Search for the cell housing the specified text and yield its [X, Y] center coordinate. 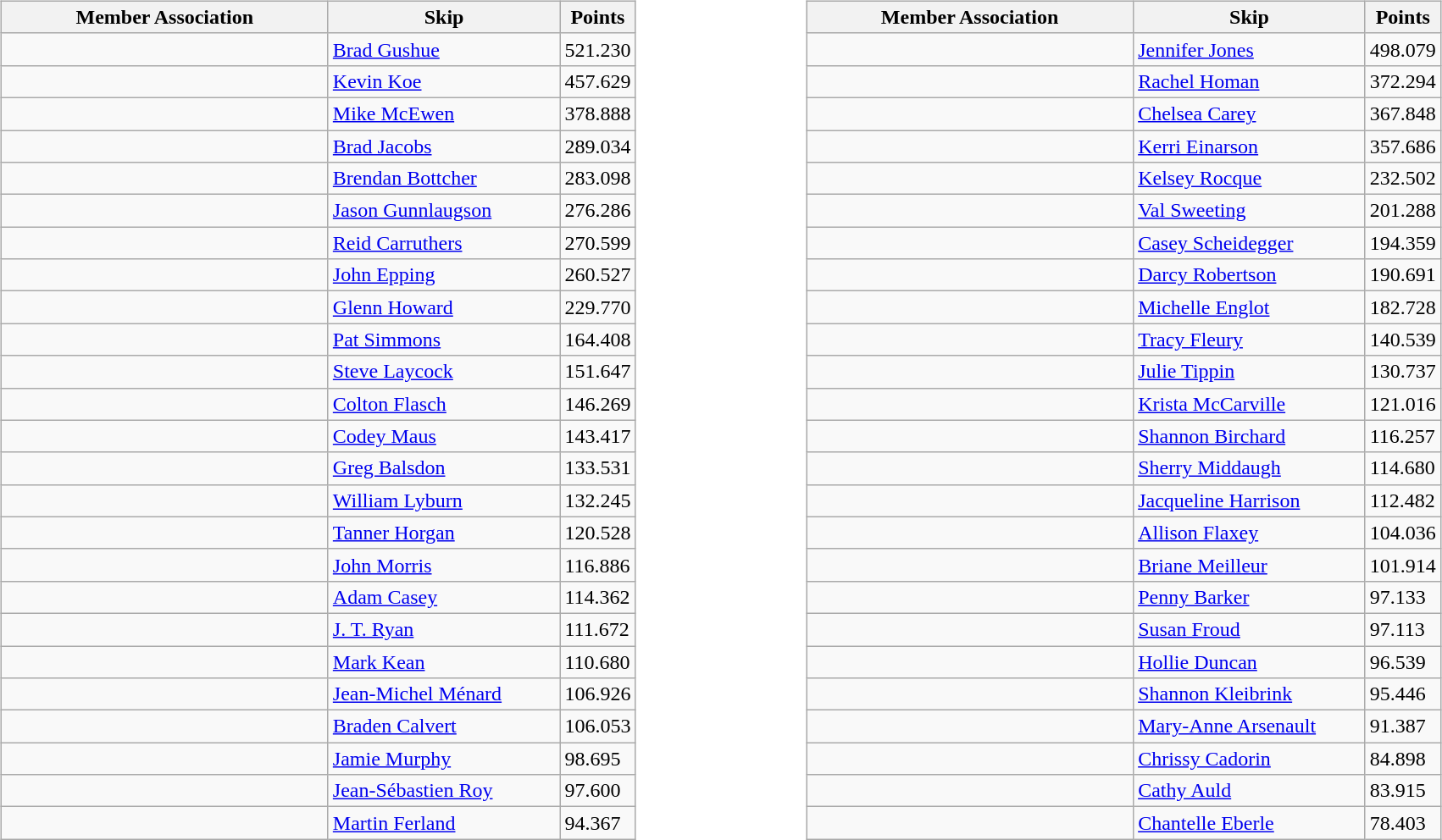
97.600 [598, 791]
Cathy Auld [1250, 791]
Codey Maus [444, 436]
Adam Casey [444, 597]
190.691 [1403, 275]
97.133 [1403, 597]
William Lyburn [444, 500]
91.387 [1403, 727]
116.886 [598, 565]
Brad Gushue [444, 49]
372.294 [1403, 81]
289.034 [598, 146]
78.403 [1403, 823]
Kevin Koe [444, 81]
Casey Scheidegger [1250, 243]
106.926 [598, 694]
143.417 [598, 436]
Steve Laycock [444, 372]
114.680 [1403, 468]
260.527 [598, 275]
Glenn Howard [444, 307]
Pat Simmons [444, 340]
270.599 [598, 243]
Michelle Englot [1250, 307]
Tanner Horgan [444, 533]
Jason Gunnlaugson [444, 211]
Tracy Fleury [1250, 340]
229.770 [598, 307]
84.898 [1403, 759]
Mike McEwen [444, 113]
Shannon Birchard [1250, 436]
Reid Carruthers [444, 243]
151.647 [598, 372]
182.728 [1403, 307]
378.888 [598, 113]
114.362 [598, 597]
95.446 [1403, 694]
Sherry Middaugh [1250, 468]
Chrissy Cadorin [1250, 759]
Jacqueline Harrison [1250, 500]
201.288 [1403, 211]
Jean-Sébastien Roy [444, 791]
97.113 [1403, 629]
Mark Kean [444, 661]
457.629 [598, 81]
Briane Meilleur [1250, 565]
Kelsey Rocque [1250, 179]
112.482 [1403, 500]
Jamie Murphy [444, 759]
Allison Flaxey [1250, 533]
367.848 [1403, 113]
Martin Ferland [444, 823]
101.914 [1403, 565]
232.502 [1403, 179]
John Morris [444, 565]
Hollie Duncan [1250, 661]
Julie Tippin [1250, 372]
498.079 [1403, 49]
120.528 [598, 533]
96.539 [1403, 661]
132.245 [598, 500]
98.695 [598, 759]
106.053 [598, 727]
Colton Flasch [444, 404]
Krista McCarville [1250, 404]
Mary-Anne Arsenault [1250, 727]
121.016 [1403, 404]
Greg Balsdon [444, 468]
Jennifer Jones [1250, 49]
J. T. Ryan [444, 629]
194.359 [1403, 243]
94.367 [598, 823]
140.539 [1403, 340]
Susan Froud [1250, 629]
357.686 [1403, 146]
Jean-Michel Ménard [444, 694]
Val Sweeting [1250, 211]
110.680 [598, 661]
116.257 [1403, 436]
283.098 [598, 179]
Chelsea Carey [1250, 113]
Chantelle Eberle [1250, 823]
Penny Barker [1250, 597]
146.269 [598, 404]
521.230 [598, 49]
Brad Jacobs [444, 146]
Rachel Homan [1250, 81]
Shannon Kleibrink [1250, 694]
164.408 [598, 340]
John Epping [444, 275]
130.737 [1403, 372]
Braden Calvert [444, 727]
83.915 [1403, 791]
Kerri Einarson [1250, 146]
Darcy Robertson [1250, 275]
111.672 [598, 629]
104.036 [1403, 533]
133.531 [598, 468]
Brendan Bottcher [444, 179]
276.286 [598, 211]
